Locate the cell with the specified text and output its (x, y) center coordinate. 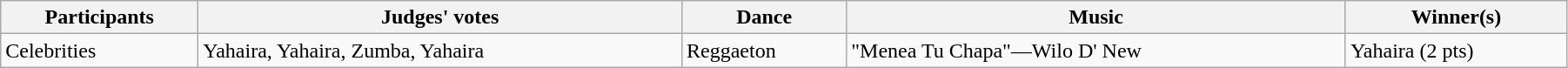
Celebrities (99, 51)
Winner(s) (1456, 17)
Participants (99, 17)
Dance (764, 17)
Yahaira (2 pts) (1456, 51)
Reggaeton (764, 51)
"Menea Tu Chapa"—Wilo D' New (1096, 51)
Judges' votes (440, 17)
Music (1096, 17)
Yahaira, Yahaira, Zumba, Yahaira (440, 51)
